For the text-containing cell, return its midpoint in [X, Y] coordinate format. 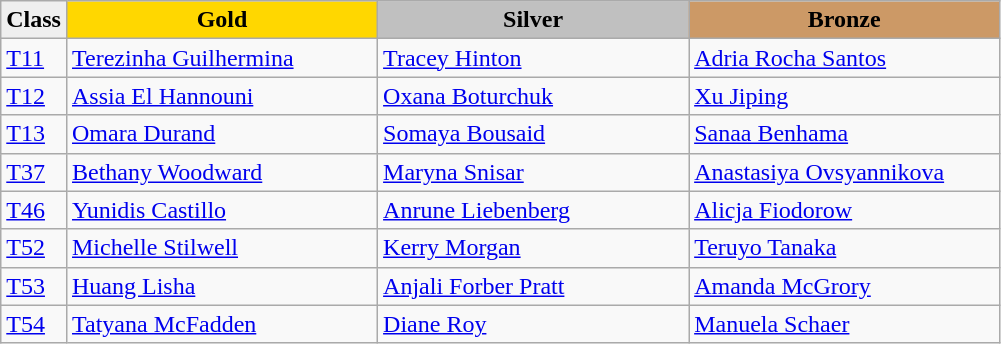
Anjali Forber Pratt [534, 286]
Oxana Boturchuk [534, 96]
Somaya Bousaid [534, 134]
Terezinha Guilhermina [222, 58]
Sanaa Benhama [844, 134]
Teruyo Tanaka [844, 248]
Manuela Schaer [844, 324]
Maryna Snisar [534, 172]
Gold [222, 20]
Class [34, 20]
Bronze [844, 20]
Diane Roy [534, 324]
T54 [34, 324]
Alicja Fiodorow [844, 210]
Omara Durand [222, 134]
T46 [34, 210]
T13 [34, 134]
Michelle Stilwell [222, 248]
Amanda McGrory [844, 286]
Tatyana McFadden [222, 324]
T52 [34, 248]
Adria Rocha Santos [844, 58]
Xu Jiping [844, 96]
Bethany Woodward [222, 172]
Assia El Hannouni [222, 96]
T12 [34, 96]
Anastasiya Ovsyannikova [844, 172]
Tracey Hinton [534, 58]
T53 [34, 286]
Yunidis Castillo [222, 210]
Kerry Morgan [534, 248]
Anrune Liebenberg [534, 210]
T37 [34, 172]
T11 [34, 58]
Huang Lisha [222, 286]
Silver [534, 20]
